Detect which cell encompasses the target text, then output its (x, y) center coordinate. 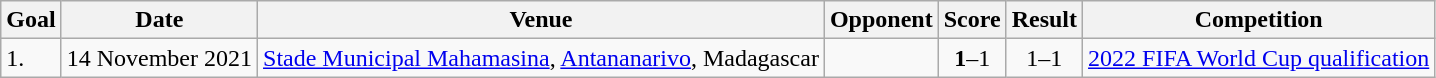
14 November 2021 (159, 58)
Goal (31, 20)
Score (972, 20)
Stade Municipal Mahamasina, Antananarivo, Madagascar (542, 58)
Date (159, 20)
Result (1044, 20)
Venue (542, 20)
2022 FIFA World Cup qualification (1259, 58)
Opponent (881, 20)
Competition (1259, 20)
1. (31, 58)
